Determine the (X, Y) coordinate at the center of the cell enclosing the given text.  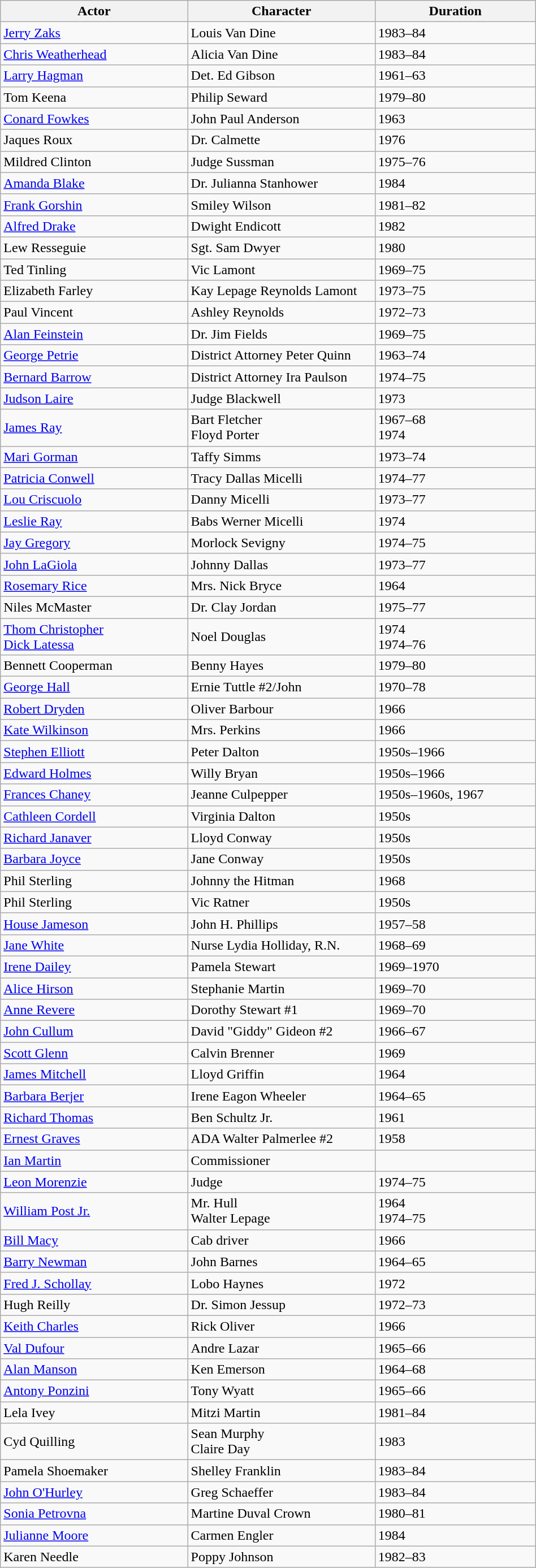
1981–84 (455, 1413)
Carmen Engler (282, 1535)
1958 (455, 1139)
Elizabeth Farley (94, 291)
1973 (455, 399)
Johnny Dallas (282, 564)
1983 (455, 1441)
1982 (455, 226)
Johnny the Hitman (282, 881)
Jaques Roux (94, 140)
ADA Walter Palmerlee #2 (282, 1139)
Judson Laire (94, 399)
William Post Jr. (94, 1211)
1980–81 (455, 1514)
Thom ChristopherDick Latessa (94, 636)
Alan Manson (94, 1370)
1973–74 (455, 457)
Actor (94, 11)
1974–77 (455, 478)
Amanda Blake (94, 183)
Irene Eagon Wheeler (282, 1096)
Rosemary Rice (94, 586)
Kate Wilkinson (94, 730)
1961 (455, 1117)
1961–63 (455, 76)
1969–1970 (455, 967)
Larry Hagman (94, 76)
Paul Vincent (94, 313)
Patricia Conwell (94, 478)
John Paul Anderson (282, 119)
Dorothy Stewart #1 (282, 1010)
Antony Ponzini (94, 1391)
1969 (455, 1053)
John LaGiola (94, 564)
John O'Hurley (94, 1492)
1964–68 (455, 1370)
Calvin Brenner (282, 1053)
Poppy Johnson (282, 1557)
Shelley Franklin (282, 1471)
Edward Holmes (94, 773)
Benny Hayes (282, 666)
1976 (455, 140)
Louis Van Dine (282, 33)
1974 (455, 521)
Martine Duval Crown (282, 1514)
Cathleen Cordell (94, 816)
Pamela Stewart (282, 967)
Barbara Berjer (94, 1096)
1950s–1960s, 1967 (455, 795)
Judge (282, 1182)
John H. Phillips (282, 924)
Robert Dryden (94, 709)
1968–69 (455, 945)
Lew Resseguie (94, 248)
Ben Schultz Jr. (282, 1117)
Bernard Barrow (94, 377)
Det. Ed Gibson (282, 76)
Lou Criscuolo (94, 500)
1982–83 (455, 1557)
Sean MurphyClaire Day (282, 1441)
Ernest Graves (94, 1139)
House Jameson (94, 924)
Virginia Dalton (282, 816)
Philip Seward (282, 97)
Karen Needle (94, 1557)
Greg Schaeffer (282, 1492)
Kay Lepage Reynolds Lamont (282, 291)
Ken Emerson (282, 1370)
Ashley Reynolds (282, 313)
Lloyd Griffin (282, 1075)
1968 (455, 881)
Sgt. Sam Dwyer (282, 248)
Tony Wyatt (282, 1391)
Barbara Joyce (94, 859)
Mrs. Perkins (282, 730)
Dr. Calmette (282, 140)
Stephen Elliott (94, 752)
Dr. Clay Jordan (282, 607)
Frances Chaney (94, 795)
19641974–75 (455, 1211)
Character (282, 11)
George Hall (94, 687)
Bill Macy (94, 1240)
Alice Hirson (94, 989)
Ted Tinling (94, 270)
Bennett Cooperman (94, 666)
1972 (455, 1283)
Jay Gregory (94, 543)
Jerry Zaks (94, 33)
John Barnes (282, 1262)
Commissioner (282, 1160)
Jane Conway (282, 859)
District Attorney Ira Paulson (282, 377)
Hugh Reilly (94, 1305)
Leslie Ray (94, 521)
David "Giddy" Gideon #2 (282, 1032)
Pamela Shoemaker (94, 1471)
Willy Bryan (282, 773)
Chris Weatherhead (94, 54)
Lobo Haynes (282, 1283)
James Ray (94, 427)
1963–74 (455, 356)
Oliver Barbour (282, 709)
Alicia Van Dine (282, 54)
Julianne Moore (94, 1535)
Frank Gorshin (94, 205)
Sonia Petrovna (94, 1514)
Barry Newman (94, 1262)
Vic Ratner (282, 902)
Duration (455, 11)
Tom Keena (94, 97)
Bart FletcherFloyd Porter (282, 427)
Irene Dailey (94, 967)
1966–67 (455, 1032)
Ian Martin (94, 1160)
Cyd Quilling (94, 1441)
Jane White (94, 945)
Mrs. Nick Bryce (282, 586)
James Mitchell (94, 1075)
Morlock Sevigny (282, 543)
Stephanie Martin (282, 989)
Dr. Jim Fields (282, 334)
1970–78 (455, 687)
1975–76 (455, 162)
Dr. Julianna Stanhower (282, 183)
Alan Feinstein (94, 334)
Mildred Clinton (94, 162)
Niles McMaster (94, 607)
Leon Morenzie (94, 1182)
Conard Fowkes (94, 119)
Mitzi Martin (282, 1413)
Alfred Drake (94, 226)
Val Dufour (94, 1348)
Lloyd Conway (282, 838)
Danny Micelli (282, 500)
Judge Blackwell (282, 399)
1981–82 (455, 205)
Babs Werner Micelli (282, 521)
Nurse Lydia Holliday, R.N. (282, 945)
1963 (455, 119)
1980 (455, 248)
Mr. HullWalter Lepage (282, 1211)
Anne Revere (94, 1010)
Peter Dalton (282, 752)
Tracy Dallas Micelli (282, 478)
Fred J. Schollay (94, 1283)
Scott Glenn (94, 1053)
Cab driver (282, 1240)
Dwight Endicott (282, 226)
District Attorney Peter Quinn (282, 356)
1973–75 (455, 291)
Smiley Wilson (282, 205)
Richard Thomas (94, 1117)
Keith Charles (94, 1326)
1967–681974 (455, 427)
Mari Gorman (94, 457)
1957–58 (455, 924)
19741974–76 (455, 636)
Rick Oliver (282, 1326)
Taffy Simms (282, 457)
George Petrie (94, 356)
Vic Lamont (282, 270)
Ernie Tuttle #2/John (282, 687)
Noel Douglas (282, 636)
Dr. Simon Jessup (282, 1305)
Andre Lazar (282, 1348)
Lela Ivey (94, 1413)
Jeanne Culpepper (282, 795)
Richard Janaver (94, 838)
Judge Sussman (282, 162)
John Cullum (94, 1032)
1975–77 (455, 607)
